Provide the [X, Y] coordinate of the cell's center where the given text is located.  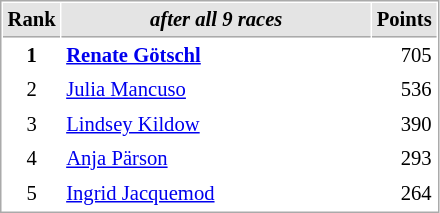
4 [32, 158]
after all 9 races [216, 20]
5 [32, 194]
Ingrid Jacquemod [216, 194]
Points [404, 20]
264 [404, 194]
Lindsey Kildow [216, 124]
Renate Götschl [216, 56]
1 [32, 56]
705 [404, 56]
390 [404, 124]
293 [404, 158]
536 [404, 90]
Anja Pärson [216, 158]
Rank [32, 20]
2 [32, 90]
3 [32, 124]
Julia Mancuso [216, 90]
